Scan for the cell matching the given text and deliver its (X, Y) coordinate at center. 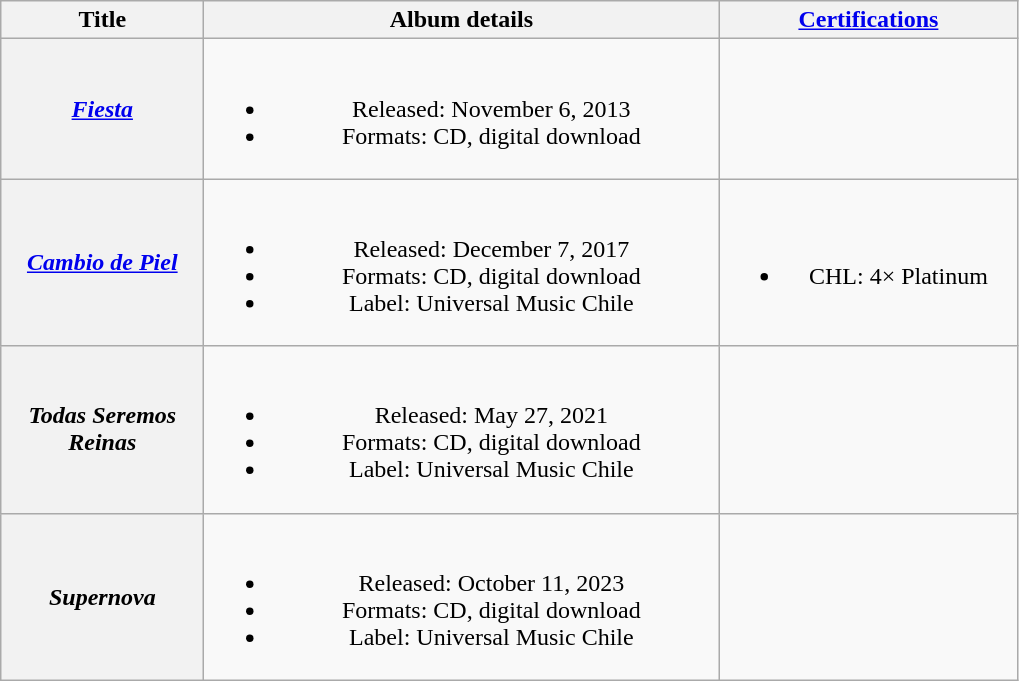
Fiesta (102, 109)
Released: October 11, 2023Formats: CD, digital downloadLabel: Universal Music Chile (462, 596)
Released: May 27, 2021Formats: CD, digital downloadLabel: Universal Music Chile (462, 430)
Cambio de Piel (102, 262)
Supernova (102, 596)
Album details (462, 20)
Released: November 6, 2013Formats: CD, digital download (462, 109)
Title (102, 20)
Certifications (868, 20)
CHL: 4× Platinum (868, 262)
Released: December 7, 2017Formats: CD, digital downloadLabel: Universal Music Chile (462, 262)
Todas Seremos Reinas (102, 430)
